Identify which cell holds the provided text, then report its [X, Y] central coordinate. 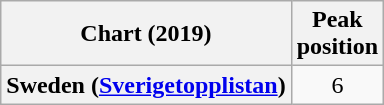
Chart (2019) [146, 34]
Peak position [337, 34]
6 [337, 85]
Sweden (Sverigetopplistan) [146, 85]
